Locate the cell with the specified text and output its [X, Y] center coordinate. 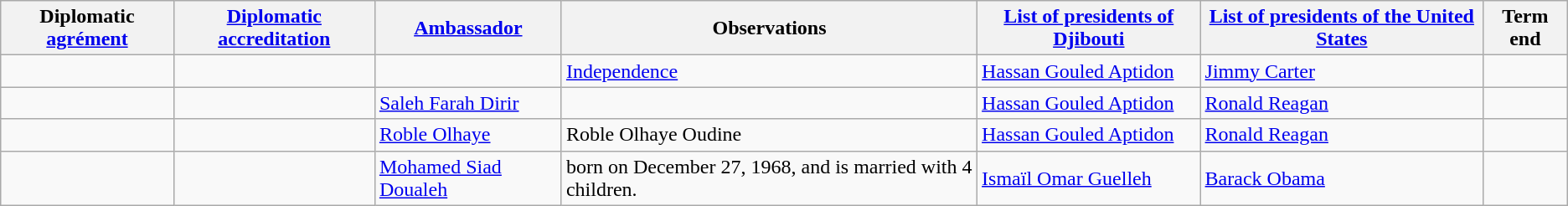
Roble Olhaye [467, 135]
Saleh Farah Dirir [467, 103]
Independence [769, 71]
Term end [1526, 28]
Diplomatic agrément [87, 28]
Barack Obama [1342, 178]
Roble Olhaye Oudine [769, 135]
Mohamed Siad Doualeh [467, 178]
Observations [769, 28]
Ambassador [467, 28]
Ismaïl Omar Guelleh [1089, 178]
List of presidents of the United States [1342, 28]
born on December 27, 1968, and is married with 4 children. [769, 178]
List of presidents of Djibouti [1089, 28]
Diplomatic accreditation [274, 28]
Jimmy Carter [1342, 71]
